Locate the cell with the specified text and output its (x, y) center coordinate. 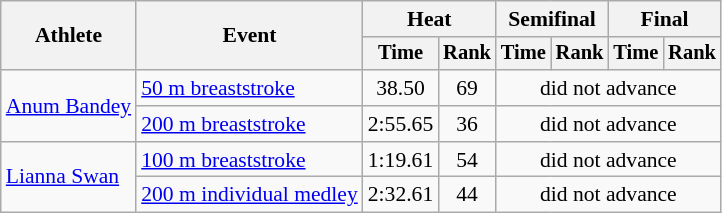
36 (467, 124)
Semifinal (552, 19)
1:19.61 (400, 160)
69 (467, 88)
54 (467, 160)
200 m breaststroke (250, 124)
Athlete (68, 36)
38.50 (400, 88)
Anum Bandey (68, 106)
2:32.61 (400, 195)
44 (467, 195)
200 m individual medley (250, 195)
Event (250, 36)
100 m breaststroke (250, 160)
Lianna Swan (68, 178)
Heat (430, 19)
2:55.65 (400, 124)
50 m breaststroke (250, 88)
Final (664, 19)
